Provide the [x, y] coordinate of the cell's center where the given text is located.  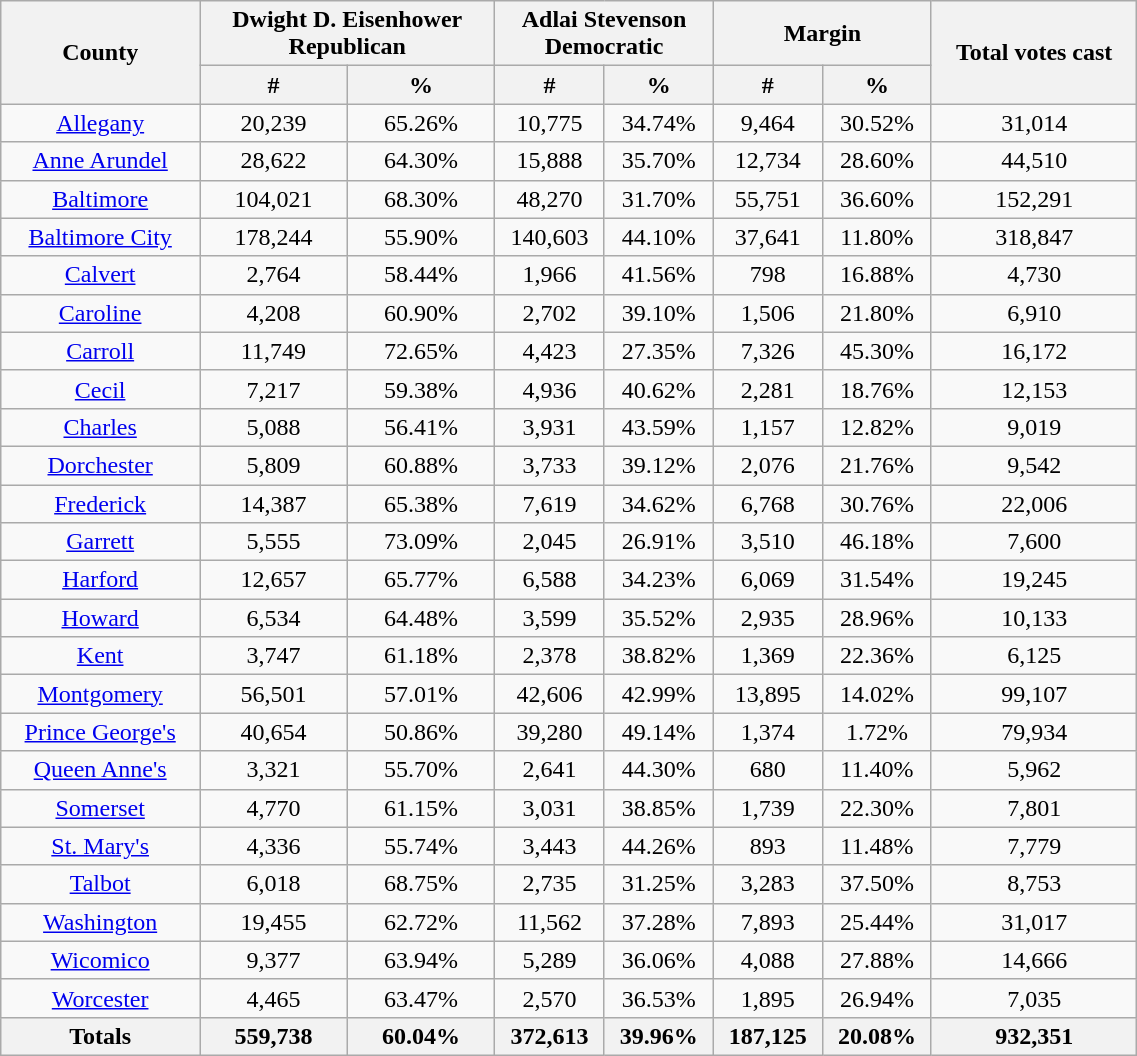
68.30% [421, 199]
4,465 [274, 998]
35.70% [658, 161]
12,657 [274, 580]
2,935 [768, 618]
12.82% [876, 427]
48,270 [550, 199]
58.44% [421, 275]
9,464 [768, 123]
16.88% [876, 275]
27.35% [658, 351]
1,506 [768, 313]
37.28% [658, 922]
5,289 [550, 960]
3,747 [274, 656]
43.59% [658, 427]
3,443 [550, 846]
Harford [100, 580]
63.47% [421, 998]
55,751 [768, 199]
Somerset [100, 808]
72.65% [421, 351]
893 [768, 846]
10,133 [1034, 618]
1.72% [876, 732]
55.70% [421, 770]
11.40% [876, 770]
7,779 [1034, 846]
28.60% [876, 161]
34.74% [658, 123]
16,172 [1034, 351]
50.86% [421, 732]
6,069 [768, 580]
Allegany [100, 123]
20,239 [274, 123]
798 [768, 275]
5,555 [274, 542]
60.90% [421, 313]
41.56% [658, 275]
5,962 [1034, 770]
7,600 [1034, 542]
Talbot [100, 884]
1,739 [768, 808]
45.30% [876, 351]
56.41% [421, 427]
40,654 [274, 732]
7,326 [768, 351]
10,775 [550, 123]
7,801 [1034, 808]
Carroll [100, 351]
40.62% [658, 389]
42,606 [550, 694]
56,501 [274, 694]
31,017 [1034, 922]
21.80% [876, 313]
1,157 [768, 427]
3,931 [550, 427]
11,562 [550, 922]
44.30% [658, 770]
25.44% [876, 922]
12,734 [768, 161]
Adlai StevensonDemocratic [604, 34]
St. Mary's [100, 846]
3,031 [550, 808]
55.74% [421, 846]
152,291 [1034, 199]
Dorchester [100, 465]
37.50% [876, 884]
20.08% [876, 1036]
4,936 [550, 389]
42.99% [658, 694]
Wicomico [100, 960]
22.30% [876, 808]
60.04% [421, 1036]
6,534 [274, 618]
2,702 [550, 313]
4,336 [274, 846]
Worcester [100, 998]
318,847 [1034, 237]
55.90% [421, 237]
7,035 [1034, 998]
7,893 [768, 922]
19,455 [274, 922]
44.26% [658, 846]
62.72% [421, 922]
11.48% [876, 846]
34.23% [658, 580]
64.30% [421, 161]
8,753 [1034, 884]
1,895 [768, 998]
4,730 [1034, 275]
178,244 [274, 237]
Anne Arundel [100, 161]
59.38% [421, 389]
2,281 [768, 389]
31.25% [658, 884]
2,076 [768, 465]
Washington [100, 922]
64.48% [421, 618]
6,910 [1034, 313]
65.77% [421, 580]
22,006 [1034, 503]
46.18% [876, 542]
22.36% [876, 656]
38.85% [658, 808]
Howard [100, 618]
Charles [100, 427]
65.38% [421, 503]
39.10% [658, 313]
104,021 [274, 199]
4,770 [274, 808]
31.70% [658, 199]
61.15% [421, 808]
Garrett [100, 542]
9,377 [274, 960]
36.53% [658, 998]
15,888 [550, 161]
79,934 [1034, 732]
38.82% [658, 656]
49.14% [658, 732]
2,045 [550, 542]
61.18% [421, 656]
1,966 [550, 275]
3,510 [768, 542]
18.76% [876, 389]
28.96% [876, 618]
63.94% [421, 960]
19,245 [1034, 580]
39.96% [658, 1036]
5,088 [274, 427]
6,125 [1034, 656]
County [100, 52]
3,283 [768, 884]
6,588 [550, 580]
Cecil [100, 389]
Total votes cast [1034, 52]
28,622 [274, 161]
Baltimore City [100, 237]
4,423 [550, 351]
4,208 [274, 313]
2,641 [550, 770]
7,619 [550, 503]
Caroline [100, 313]
1,369 [768, 656]
2,378 [550, 656]
Dwight D. EisenhowerRepublican [348, 34]
2,570 [550, 998]
44,510 [1034, 161]
Calvert [100, 275]
31,014 [1034, 123]
14,666 [1034, 960]
1,374 [768, 732]
31.54% [876, 580]
73.09% [421, 542]
9,542 [1034, 465]
3,599 [550, 618]
36.60% [876, 199]
26.94% [876, 998]
27.88% [876, 960]
3,733 [550, 465]
21.76% [876, 465]
11.80% [876, 237]
Frederick [100, 503]
7,217 [274, 389]
99,107 [1034, 694]
559,738 [274, 1036]
44.10% [658, 237]
13,895 [768, 694]
11,749 [274, 351]
Queen Anne's [100, 770]
34.62% [658, 503]
36.06% [658, 960]
Prince George's [100, 732]
680 [768, 770]
2,764 [274, 275]
140,603 [550, 237]
37,641 [768, 237]
3,321 [274, 770]
39.12% [658, 465]
9,019 [1034, 427]
30.76% [876, 503]
30.52% [876, 123]
932,351 [1034, 1036]
4,088 [768, 960]
6,768 [768, 503]
14,387 [274, 503]
Totals [100, 1036]
57.01% [421, 694]
60.88% [421, 465]
Montgomery [100, 694]
6,018 [274, 884]
2,735 [550, 884]
Baltimore [100, 199]
12,153 [1034, 389]
39,280 [550, 732]
Kent [100, 656]
35.52% [658, 618]
372,613 [550, 1036]
68.75% [421, 884]
Margin [822, 34]
65.26% [421, 123]
5,809 [274, 465]
14.02% [876, 694]
187,125 [768, 1036]
26.91% [658, 542]
